For the text-containing cell, return its midpoint in (X, Y) coordinate format. 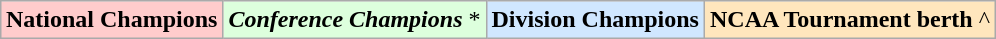
National Champions (111, 20)
Division Champions (595, 20)
Conference Champions * (354, 20)
NCAA Tournament berth ^ (850, 20)
